Scan for the cell matching the given text and deliver its (X, Y) coordinate at center. 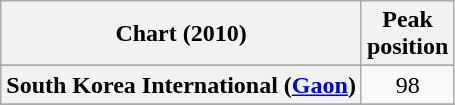
Chart (2010) (182, 34)
98 (407, 85)
Peakposition (407, 34)
South Korea International (Gaon) (182, 85)
